Scan for the cell matching the given text and deliver its (x, y) coordinate at center. 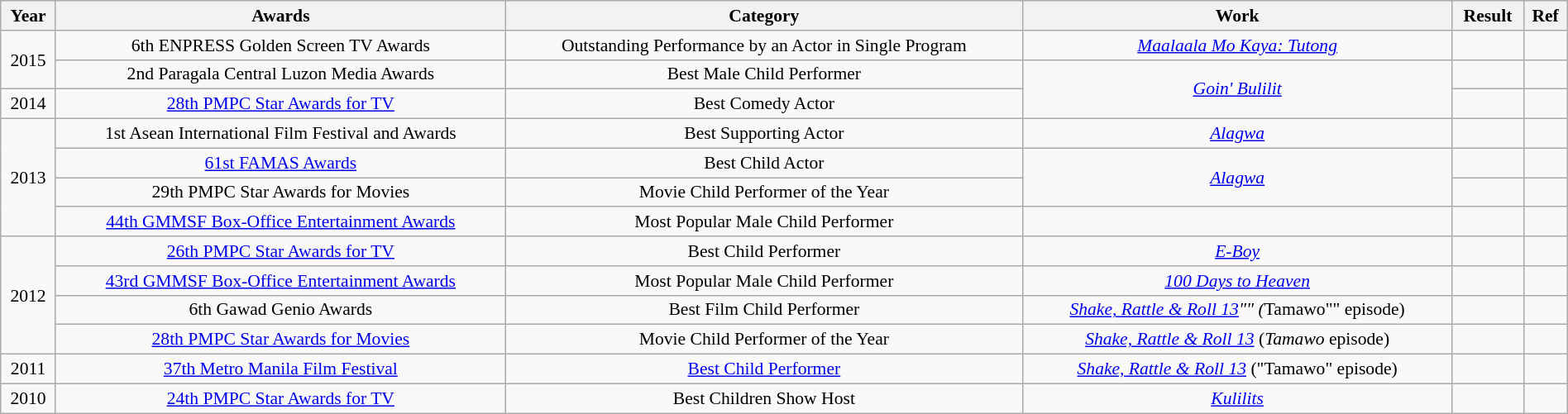
Shake, Rattle & Roll 13"" (Tamawo"" episode) (1237, 310)
26th PMPC Star Awards for TV (280, 251)
2013 (28, 178)
28th PMPC Star Awards for Movies (280, 340)
6th Gawad Genio Awards (280, 310)
Year (28, 16)
61st FAMAS Awards (280, 163)
E-Boy (1237, 251)
44th GMMSF Box-Office Entertainment Awards (280, 222)
Kulilits (1237, 398)
Outstanding Performance by an Actor in Single Program (764, 45)
Best Male Child Performer (764, 74)
Best Comedy Actor (764, 104)
Shake, Rattle & Roll 13 ("Tamawo" episode) (1237, 369)
Best Film Child Performer (764, 310)
Best Child Actor (764, 163)
Shake, Rattle & Roll 13 (Tamawo episode) (1237, 340)
100 Days to Heaven (1237, 281)
2nd Paragala Central Luzon Media Awards (280, 74)
Category (764, 16)
29th PMPC Star Awards for Movies (280, 193)
2015 (28, 59)
28th PMPC Star Awards for TV (280, 104)
43rd GMMSF Box-Office Entertainment Awards (280, 281)
Work (1237, 16)
Best Supporting Actor (764, 134)
2014 (28, 104)
Ref (1545, 16)
Maalaala Mo Kaya: Tutong (1237, 45)
2012 (28, 295)
24th PMPC Star Awards for TV (280, 398)
2011 (28, 369)
6th ENPRESS Golden Screen TV Awards (280, 45)
Awards (280, 16)
1st Asean International Film Festival and Awards (280, 134)
Result (1488, 16)
Best Children Show Host (764, 398)
37th Metro Manila Film Festival (280, 369)
2010 (28, 398)
Goin' Bulilit (1237, 89)
